Extract the [X, Y] coordinate from the center of the cell holding the provided text.  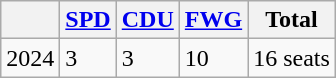
Total [292, 20]
CDU [148, 20]
2024 [30, 58]
16 seats [292, 58]
10 [213, 58]
SPD [88, 20]
FWG [213, 20]
